For the text-containing cell, return its midpoint in (X, Y) coordinate format. 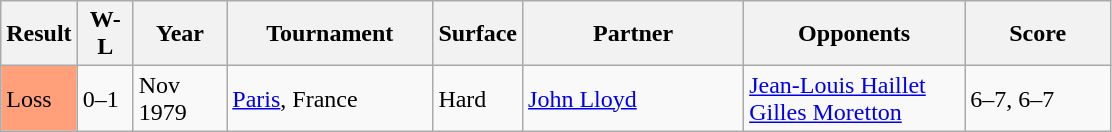
Opponents (854, 34)
Tournament (330, 34)
W-L (105, 34)
Paris, France (330, 98)
Nov 1979 (180, 98)
Score (1038, 34)
Surface (478, 34)
Hard (478, 98)
John Lloyd (634, 98)
6–7, 6–7 (1038, 98)
0–1 (105, 98)
Partner (634, 34)
Jean-Louis Haillet Gilles Moretton (854, 98)
Loss (39, 98)
Year (180, 34)
Result (39, 34)
